Identify which cell holds the provided text, then report its [x, y] central coordinate. 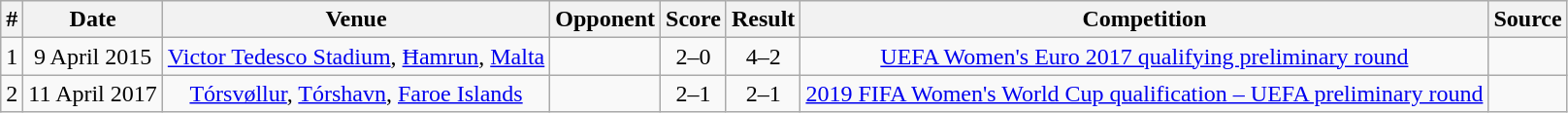
4–2 [763, 56]
1 [12, 56]
Result [763, 19]
Competition [1145, 19]
UEFA Women's Euro 2017 qualifying preliminary round [1145, 56]
9 April 2015 [93, 56]
2019 FIFA Women's World Cup qualification – UEFA preliminary round [1145, 94]
Source [1527, 19]
Date [93, 19]
Score [694, 19]
2 [12, 94]
Opponent [605, 19]
2–0 [694, 56]
Tórsvøllur, Tórshavn, Faroe Islands [355, 94]
Victor Tedesco Stadium, Ħamrun, Malta [355, 56]
11 April 2017 [93, 94]
Venue [355, 19]
# [12, 19]
